Identify which cell holds the provided text, then report its [X, Y] central coordinate. 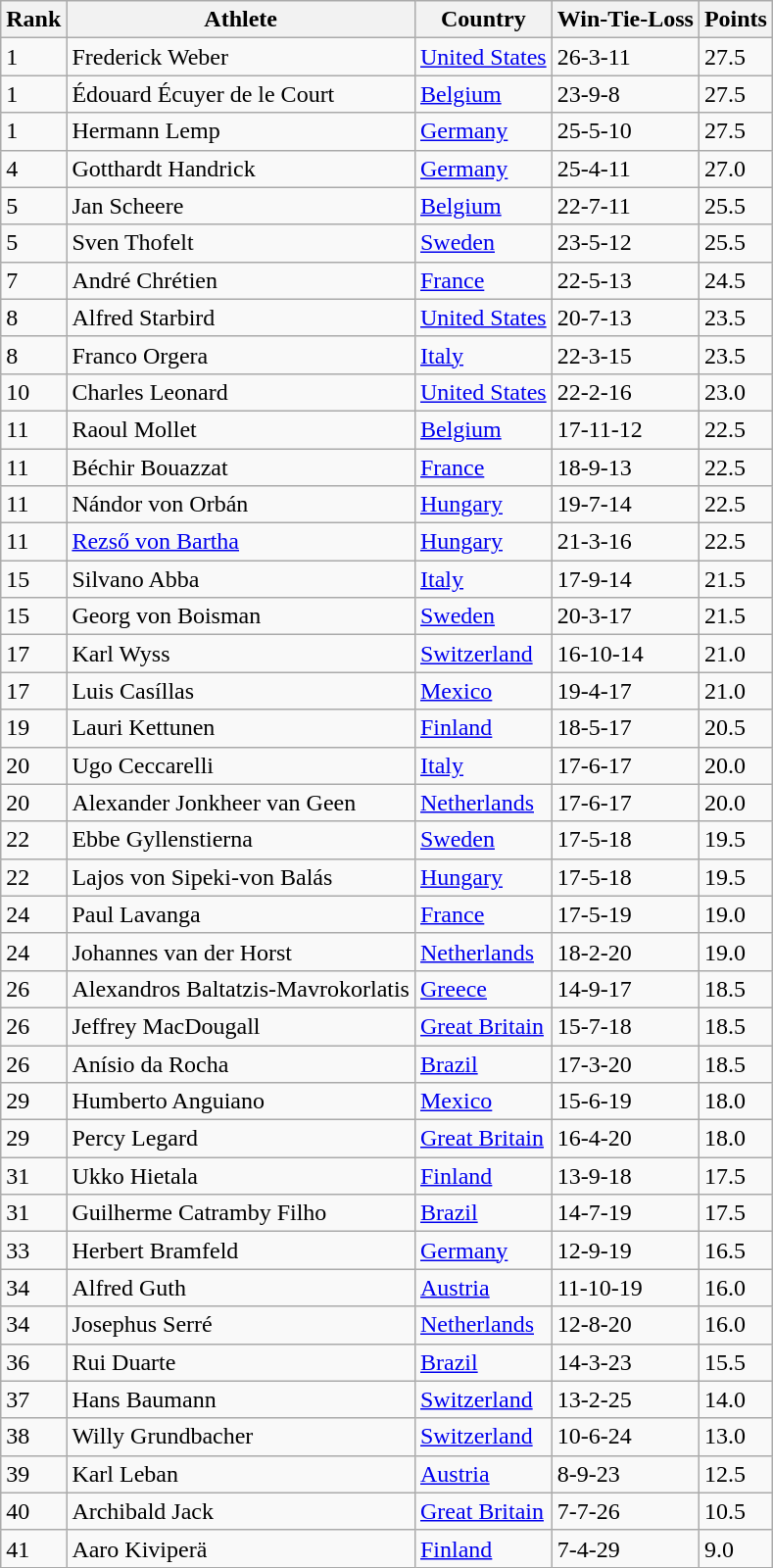
25-5-10 [625, 131]
Percy Legard [241, 1139]
Édouard Écuyer de le Court [241, 94]
11-10-19 [625, 1288]
8-9-23 [625, 1474]
Sven Thofelt [241, 243]
40 [33, 1511]
Hans Baumann [241, 1399]
23-5-12 [625, 243]
Herbert Bramfeld [241, 1250]
41 [33, 1548]
Humberto Anguiano [241, 1102]
Anísio da Rocha [241, 1063]
Gotthardt Handrick [241, 169]
22-2-16 [625, 392]
Josephus Serré [241, 1325]
Silvano Abba [241, 579]
15-7-18 [625, 1026]
10-6-24 [625, 1437]
20.5 [735, 728]
4 [33, 169]
Karl Leban [241, 1474]
Frederick Weber [241, 57]
Johannes van der Horst [241, 952]
19 [33, 728]
Raoul Mollet [241, 429]
36 [33, 1362]
33 [33, 1250]
13-9-18 [625, 1176]
13.0 [735, 1437]
14-7-19 [625, 1213]
19-4-17 [625, 691]
Karl Wyss [241, 654]
Alexandros Baltatzis-Mavrokorlatis [241, 989]
Rank [33, 20]
Hermann Lemp [241, 131]
38 [33, 1437]
14.0 [735, 1399]
Ukko Hietala [241, 1176]
Luis Casíllas [241, 691]
Georg von Boisman [241, 616]
7 [33, 280]
17-3-20 [625, 1063]
Lajos von Sipeki-von Balás [241, 877]
Paul Lavanga [241, 914]
22-5-13 [625, 280]
22-7-11 [625, 206]
10 [33, 392]
Win-Tie-Loss [625, 20]
9.0 [735, 1548]
13-2-25 [625, 1399]
Rui Duarte [241, 1362]
19-7-14 [625, 505]
Aaro Kiviperä [241, 1548]
7-7-26 [625, 1511]
Charles Leonard [241, 392]
16.5 [735, 1250]
14-9-17 [625, 989]
Alfred Guth [241, 1288]
17-11-12 [625, 429]
24.5 [735, 280]
14-3-23 [625, 1362]
21-3-16 [625, 542]
André Chrétien [241, 280]
39 [33, 1474]
18-2-20 [625, 952]
Nándor von Orbán [241, 505]
Archibald Jack [241, 1511]
20-7-13 [625, 318]
12-8-20 [625, 1325]
Willy Grundbacher [241, 1437]
22-3-15 [625, 355]
Greece [483, 989]
26-3-11 [625, 57]
25-4-11 [625, 169]
Franco Orgera [241, 355]
Jeffrey MacDougall [241, 1026]
Ebbe Gyllenstierna [241, 840]
Athlete [241, 20]
23-9-8 [625, 94]
7-4-29 [625, 1548]
Alexander Jonkheer van Geen [241, 803]
23.0 [735, 392]
15.5 [735, 1362]
Points [735, 20]
10.5 [735, 1511]
20-3-17 [625, 616]
Ugo Ceccarelli [241, 765]
18-5-17 [625, 728]
15-6-19 [625, 1102]
16-4-20 [625, 1139]
Béchir Bouazzat [241, 467]
Guilherme Catramby Filho [241, 1213]
Country [483, 20]
Lauri Kettunen [241, 728]
18-9-13 [625, 467]
12-9-19 [625, 1250]
12.5 [735, 1474]
17-5-19 [625, 914]
16-10-14 [625, 654]
Alfred Starbird [241, 318]
Jan Scheere [241, 206]
17-9-14 [625, 579]
37 [33, 1399]
27.0 [735, 169]
Rezső von Bartha [241, 542]
